Return (x, y) of the center of cell containing provided text 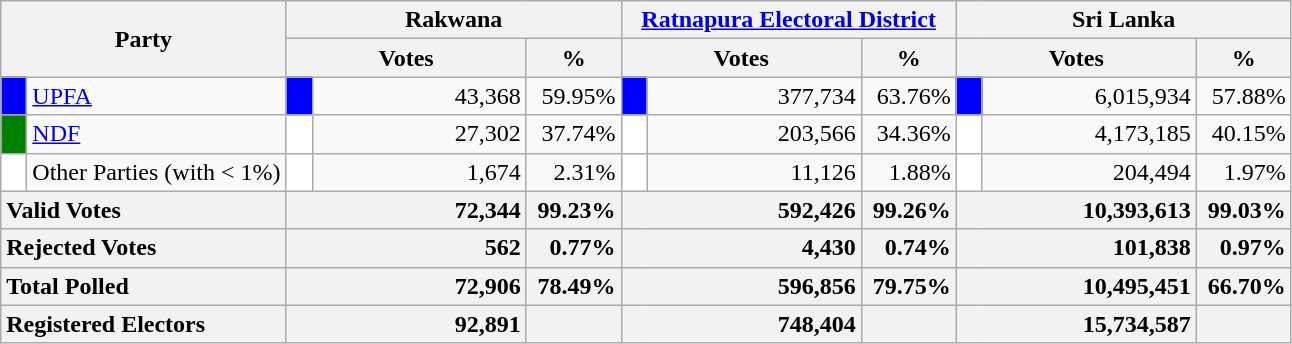
10,393,613 (1076, 210)
203,566 (754, 134)
27,302 (419, 134)
63.76% (908, 96)
Party (144, 39)
99.03% (1244, 210)
72,906 (406, 286)
Registered Electors (144, 324)
78.49% (574, 286)
40.15% (1244, 134)
15,734,587 (1076, 324)
6,015,934 (1089, 96)
0.97% (1244, 248)
1,674 (419, 172)
Sri Lanka (1124, 20)
Ratnapura Electoral District (788, 20)
Rejected Votes (144, 248)
NDF (156, 134)
748,404 (741, 324)
11,126 (754, 172)
Total Polled (144, 286)
101,838 (1076, 248)
99.26% (908, 210)
2.31% (574, 172)
0.74% (908, 248)
1.97% (1244, 172)
4,173,185 (1089, 134)
57.88% (1244, 96)
72,344 (406, 210)
596,856 (741, 286)
43,368 (419, 96)
66.70% (1244, 286)
562 (406, 248)
34.36% (908, 134)
99.23% (574, 210)
79.75% (908, 286)
4,430 (741, 248)
0.77% (574, 248)
UPFA (156, 96)
377,734 (754, 96)
204,494 (1089, 172)
Valid Votes (144, 210)
37.74% (574, 134)
592,426 (741, 210)
59.95% (574, 96)
1.88% (908, 172)
10,495,451 (1076, 286)
92,891 (406, 324)
Other Parties (with < 1%) (156, 172)
Rakwana (454, 20)
